Provide the [x, y] coordinate of the cell's center where the given text is located.  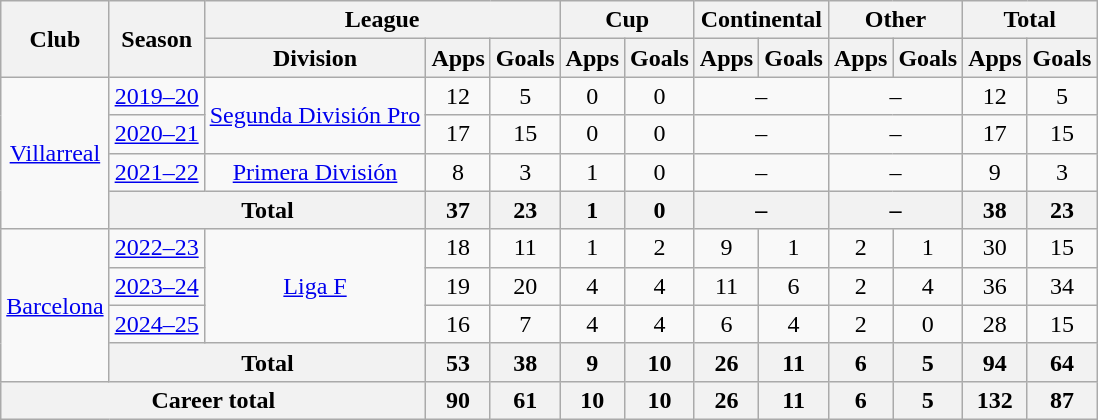
34 [1062, 286]
53 [458, 362]
Villarreal [55, 153]
2019–20 [156, 96]
16 [458, 324]
2022–23 [156, 248]
7 [525, 324]
19 [458, 286]
Liga F [315, 286]
Barcelona [55, 305]
Career total [214, 400]
87 [1062, 400]
37 [458, 210]
61 [525, 400]
36 [995, 286]
30 [995, 248]
2021–22 [156, 172]
Other [895, 20]
28 [995, 324]
94 [995, 362]
Division [315, 58]
Season [156, 39]
8 [458, 172]
64 [1062, 362]
2024–25 [156, 324]
Club [55, 39]
18 [458, 248]
2023–24 [156, 286]
132 [995, 400]
20 [525, 286]
Segunda División Pro [315, 115]
2020–21 [156, 134]
Cup [627, 20]
League [382, 20]
Primera División [315, 172]
Continental [761, 20]
90 [458, 400]
